Search for the cell housing the specified text and yield its [X, Y] center coordinate. 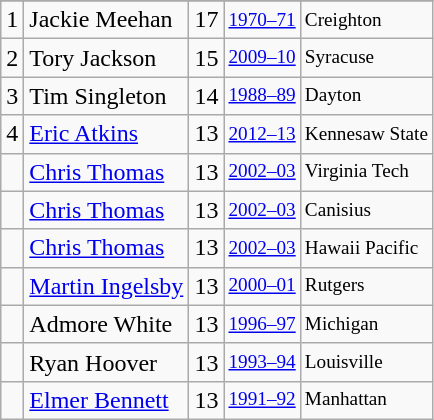
Syracuse [366, 58]
2000–01 [262, 286]
4 [12, 134]
1996–97 [262, 324]
3 [12, 96]
Creighton [366, 20]
Michigan [366, 324]
Tory Jackson [106, 58]
Dayton [366, 96]
1993–94 [262, 362]
1991–92 [262, 400]
1970–71 [262, 20]
Louisville [366, 362]
15 [206, 58]
Elmer Bennett [106, 400]
Hawaii Pacific [366, 248]
17 [206, 20]
Jackie Meehan [106, 20]
Kennesaw State [366, 134]
Virginia Tech [366, 172]
Martin Ingelsby [106, 286]
Admore White [106, 324]
Eric Atkins [106, 134]
Canisius [366, 210]
Manhattan [366, 400]
2009–10 [262, 58]
2 [12, 58]
Tim Singleton [106, 96]
Rutgers [366, 286]
2012–13 [262, 134]
1 [12, 20]
14 [206, 96]
1988–89 [262, 96]
Ryan Hoover [106, 362]
